Return the [X, Y] coordinate for the center point of the cell that contains the specified text.  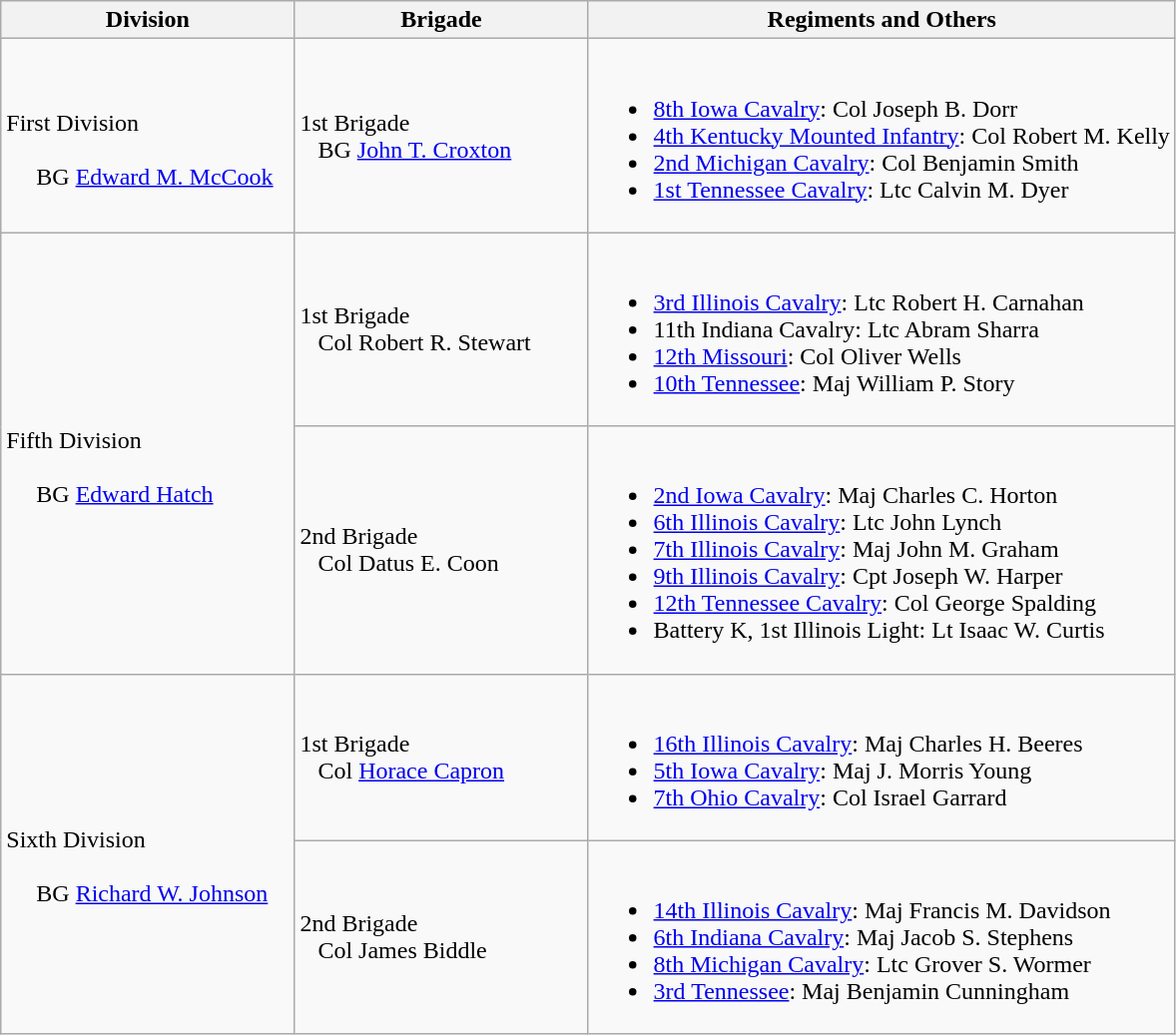
Regiments and Others [882, 20]
Sixth Division BG Richard W. Johnson [148, 854]
3rd Illinois Cavalry: Ltc Robert H. Carnahan11th Indiana Cavalry: Ltc Abram Sharra12th Missouri: Col Oliver Wells10th Tennessee: Maj William P. Story [882, 329]
1st Brigade Col Horace Capron [441, 757]
Division [148, 20]
2nd Brigade Col Datus E. Coon [441, 550]
2nd Brigade Col James Biddle [441, 937]
1st Brigade BG John T. Croxton [441, 136]
Brigade [441, 20]
1st Brigade Col Robert R. Stewart [441, 329]
First Division BG Edward M. McCook [148, 136]
Fifth Division BG Edward Hatch [148, 453]
16th Illinois Cavalry: Maj Charles H. Beeres5th Iowa Cavalry: Maj J. Morris Young7th Ohio Cavalry: Col Israel Garrard [882, 757]
